Capture the cell that displays the provided text and extract its (X, Y) central coordinate. 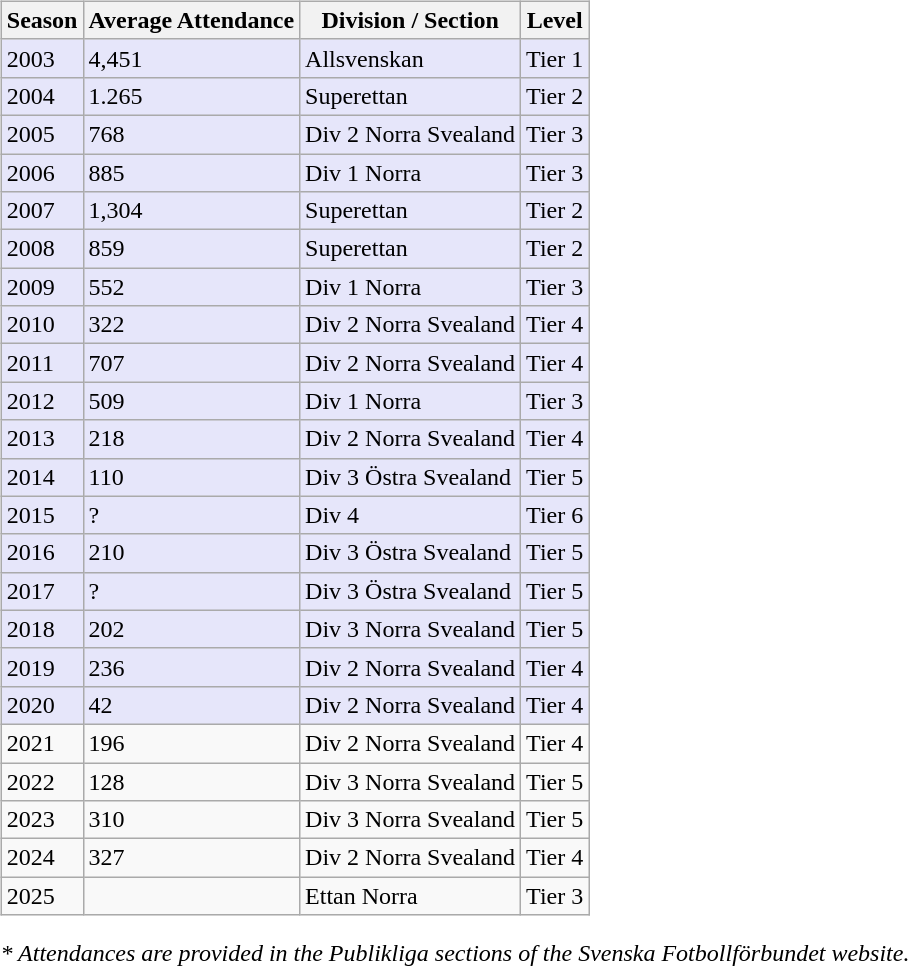
885 (192, 173)
2015 (42, 515)
322 (192, 325)
2013 (42, 439)
128 (192, 781)
236 (192, 667)
2003 (42, 58)
2005 (42, 134)
Allsvenskan (410, 58)
4,451 (192, 58)
2008 (42, 249)
2018 (42, 629)
2009 (42, 287)
2006 (42, 173)
2025 (42, 896)
2023 (42, 820)
509 (192, 401)
Level (555, 20)
Tier 6 (555, 515)
42 (192, 705)
Division / Section (410, 20)
1,304 (192, 211)
Average Attendance (192, 20)
196 (192, 743)
2021 (42, 743)
Tier 1 (555, 58)
310 (192, 820)
2011 (42, 363)
218 (192, 439)
327 (192, 858)
2022 (42, 781)
Season (42, 20)
210 (192, 553)
2012 (42, 401)
Ettan Norra (410, 896)
1.265 (192, 96)
2016 (42, 553)
768 (192, 134)
Div 4 (410, 515)
202 (192, 629)
2014 (42, 477)
2024 (42, 858)
2004 (42, 96)
2010 (42, 325)
552 (192, 287)
859 (192, 249)
110 (192, 477)
2019 (42, 667)
2017 (42, 591)
2007 (42, 211)
707 (192, 363)
2020 (42, 705)
